Find where the given text appears and provide that cell's center as (X, Y) coordinate. 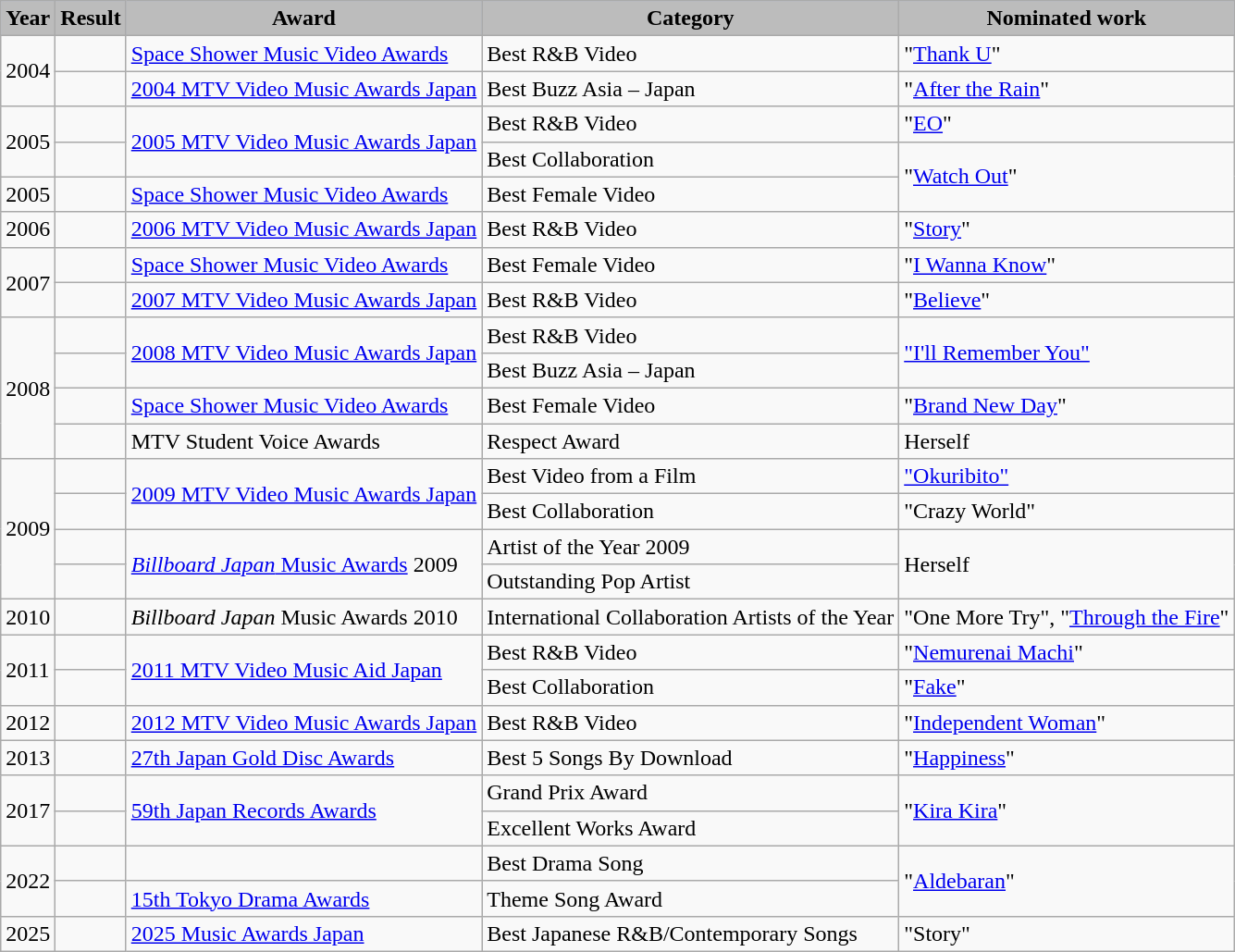
"Believe" (1067, 300)
2022 (28, 881)
2008 (28, 388)
2025 Music Awards Japan (303, 933)
"Okuribito" (1067, 476)
"EO" (1067, 124)
27th Japan Gold Disc Awards (303, 758)
59th Japan Records Awards (303, 810)
2009 (28, 529)
International Collaboration Artists of the Year (690, 617)
"After the Rain" (1067, 89)
"Independent Woman" (1067, 723)
2006 (28, 229)
"I'll Remember You" (1067, 352)
2011 MTV Video Music Aid Japan (303, 670)
2004 (28, 71)
Billboard Japan Music Awards 2009 (303, 564)
"One More Try", "Through the Fire" (1067, 617)
Category (690, 19)
2007 (28, 282)
"Watch Out" (1067, 177)
2017 (28, 810)
"I Wanna Know" (1067, 265)
"Kira Kira" (1067, 810)
Artist of the Year 2009 (690, 547)
2013 (28, 758)
"Happiness" (1067, 758)
Award (303, 19)
Nominated work (1067, 19)
"Brand New Day" (1067, 405)
2004 MTV Video Music Awards Japan (303, 89)
Best Video from a Film (690, 476)
Best 5 Songs By Download (690, 758)
"Aldebaran" (1067, 881)
Outstanding Pop Artist (690, 582)
Best Drama Song (690, 863)
2005 MTV Video Music Awards Japan (303, 142)
2008 MTV Video Music Awards Japan (303, 352)
2012 MTV Video Music Awards Japan (303, 723)
2007 MTV Video Music Awards Japan (303, 300)
Theme Song Award (690, 898)
2010 (28, 617)
"Thank U" (1067, 54)
Result (91, 19)
Year (28, 19)
Respect Award (690, 441)
MTV Student Voice Awards (303, 441)
Billboard Japan Music Awards 2010 (303, 617)
"Nemurenai Machi" (1067, 652)
Excellent Works Award (690, 828)
Best Japanese R&B/Contemporary Songs (690, 933)
2025 (28, 933)
"Crazy World" (1067, 512)
2012 (28, 723)
2009 MTV Video Music Awards Japan (303, 494)
2011 (28, 670)
"Fake" (1067, 687)
2006 MTV Video Music Awards Japan (303, 229)
Grand Prix Award (690, 793)
15th Tokyo Drama Awards (303, 898)
